Extract the (X, Y) coordinate from the center of the cell holding the provided text.  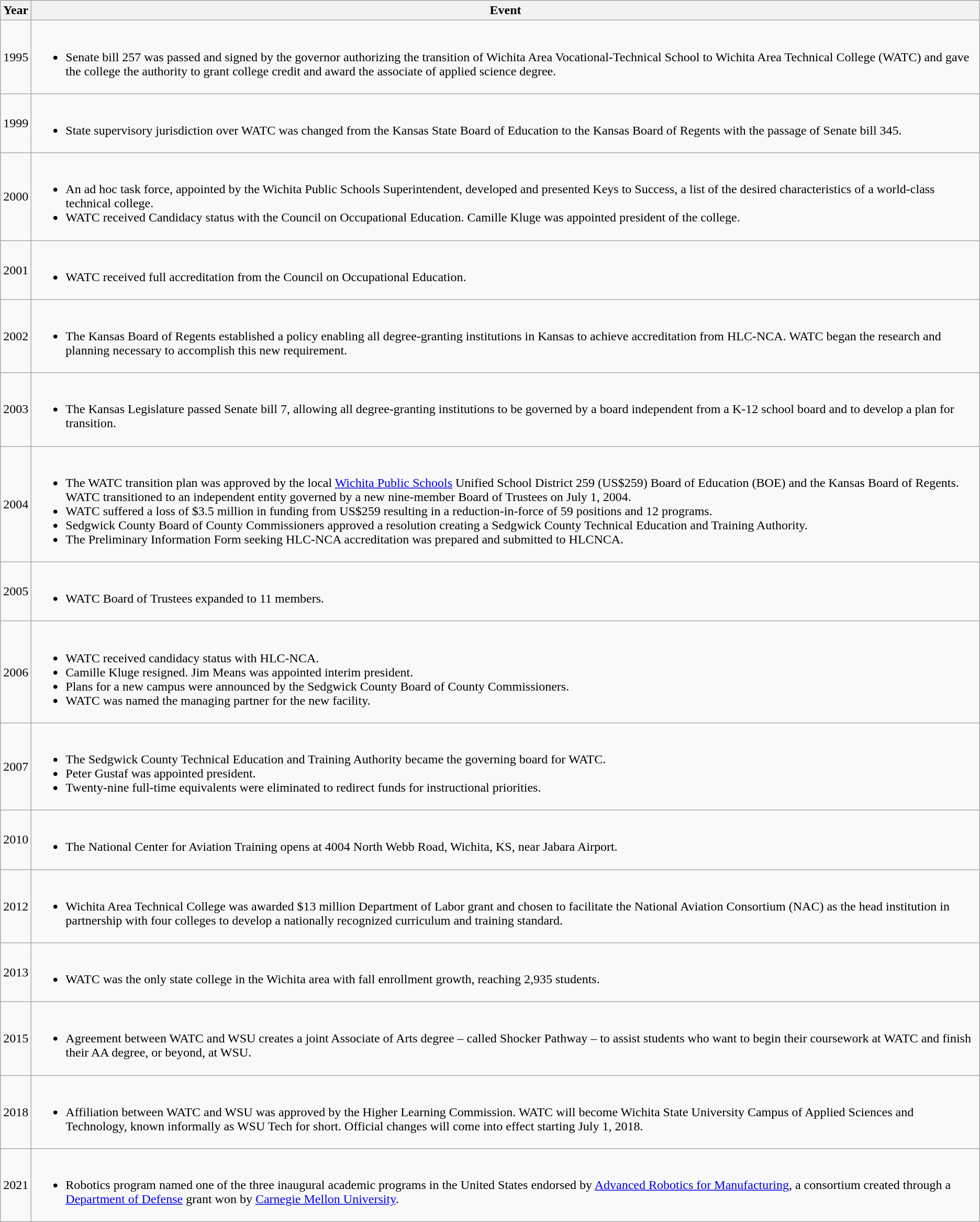
WATC Board of Trustees expanded to 11 members. (506, 592)
Year (16, 10)
The National Center for Aviation Training opens at 4004 North Webb Road, Wichita, KS, near Jabara Airport. (506, 840)
2012 (16, 906)
2007 (16, 766)
WATC received full accreditation from the Council on Occupational Education. (506, 270)
1999 (16, 124)
1995 (16, 57)
2013 (16, 973)
2006 (16, 672)
2010 (16, 840)
2021 (16, 1185)
2002 (16, 336)
Event (506, 10)
2005 (16, 592)
2000 (16, 197)
2018 (16, 1112)
2001 (16, 270)
2003 (16, 409)
2015 (16, 1039)
WATC was the only state college in the Wichita area with fall enrollment growth, reaching 2,935 students. (506, 973)
2004 (16, 504)
